Determine the (x, y) coordinate at the center of the cell enclosing the given text.  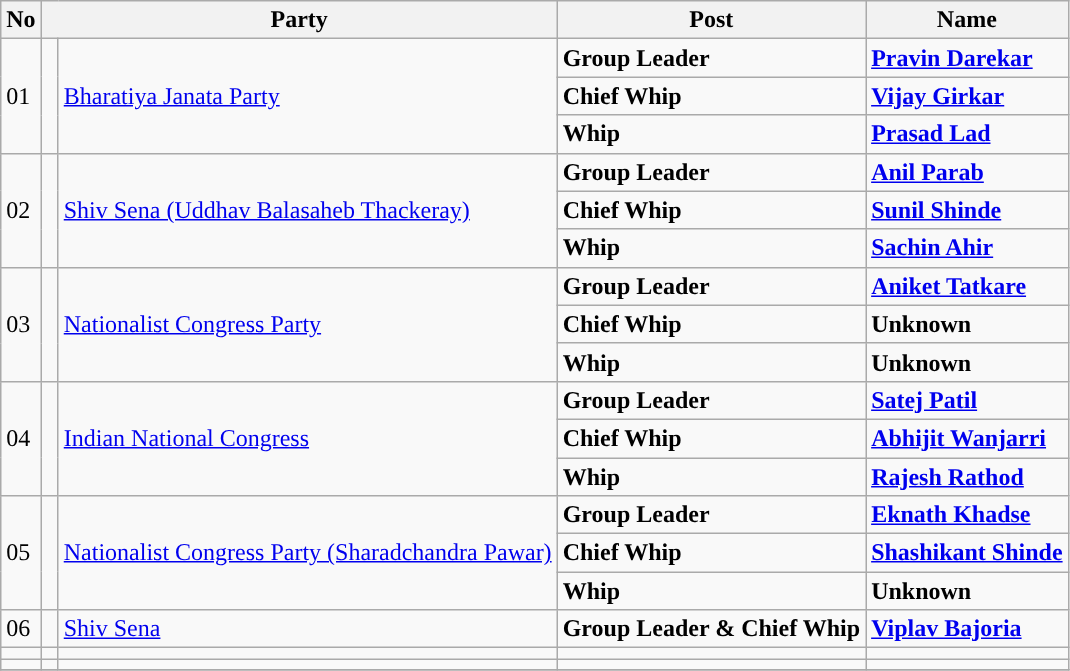
No (21, 20)
Nationalist Congress Party (308, 324)
Anil Parab (968, 172)
Shiv Sena (308, 629)
Post (711, 20)
Vijay Girkar (968, 96)
Nationalist Congress Party (Sharadchandra Pawar) (308, 553)
Pravin Darekar (968, 58)
01 (21, 96)
Prasad Lad (968, 134)
Group Leader & Chief Whip (711, 629)
Abhijit Wanjarri (968, 438)
Rajesh Rathod (968, 477)
Satej Patil (968, 400)
05 (21, 553)
04 (21, 438)
06 (21, 629)
Sunil Shinde (968, 210)
Eknath Khadse (968, 515)
Bharatiya Janata Party (308, 96)
Viplav Bajoria (968, 629)
Shiv Sena (Uddhav Balasaheb Thackeray) (308, 210)
Sachin Ahir (968, 248)
Party (299, 20)
Name (968, 20)
Indian National Congress (308, 438)
Shashikant Shinde (968, 553)
03 (21, 324)
Aniket Tatkare (968, 286)
02 (21, 210)
